Extract the (X, Y) coordinate from the center of the cell holding the provided text.  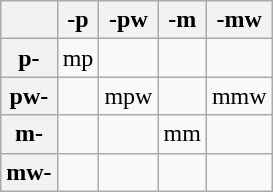
-mw (239, 20)
mm (182, 134)
mp (78, 58)
p- (29, 58)
mw- (29, 172)
-pw (128, 20)
pw- (29, 96)
mpw (128, 96)
-p (78, 20)
mmw (239, 96)
m- (29, 134)
-m (182, 20)
